Scan for the cell matching the given text and deliver its [X, Y] coordinate at center. 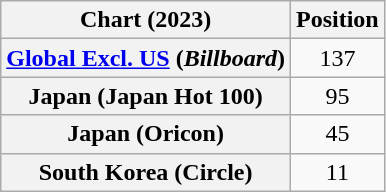
Japan (Japan Hot 100) [146, 96]
South Korea (Circle) [146, 172]
Japan (Oricon) [146, 134]
Position [338, 20]
11 [338, 172]
45 [338, 134]
Global Excl. US (Billboard) [146, 58]
137 [338, 58]
Chart (2023) [146, 20]
95 [338, 96]
